Locate the cell with the specified text and output its [X, Y] center coordinate. 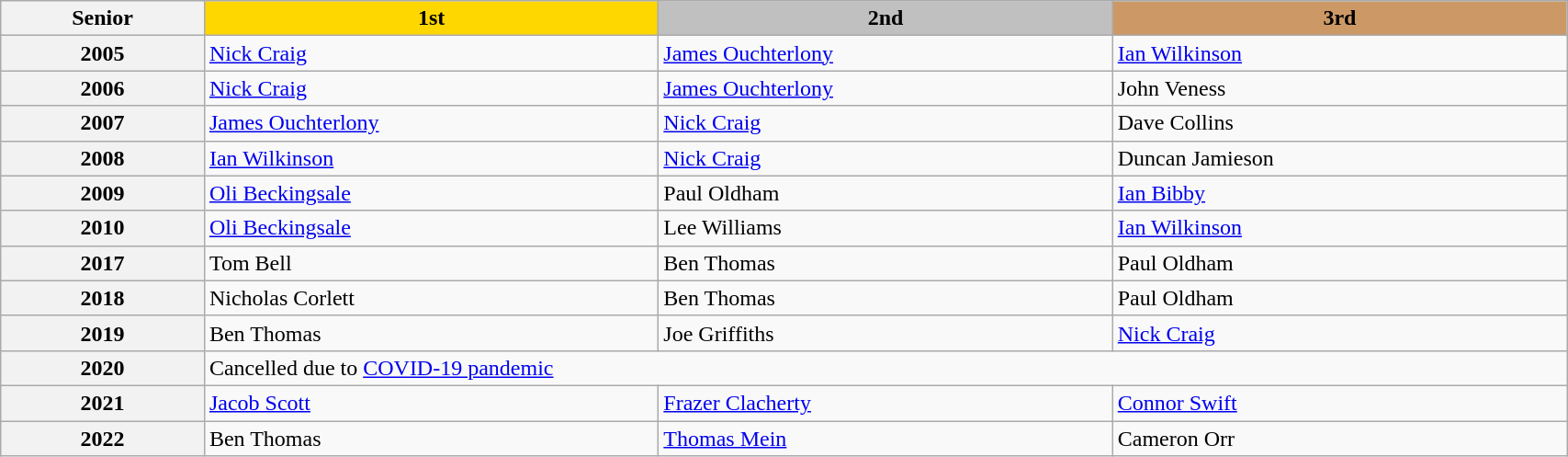
2017 [103, 263]
3rd [1339, 18]
2006 [103, 88]
Duncan Jamieson [1339, 158]
2010 [103, 228]
2005 [103, 53]
Senior [103, 18]
Frazer Clacherty [886, 403]
Nicholas Corlett [431, 298]
Tom Bell [431, 263]
Ian Bibby [1339, 193]
Connor Swift [1339, 403]
2nd [886, 18]
2008 [103, 158]
2022 [103, 439]
Cameron Orr [1339, 439]
Jacob Scott [431, 403]
2020 [103, 368]
2018 [103, 298]
John Veness [1339, 88]
2021 [103, 403]
Cancelled due to COVID-19 pandemic [886, 368]
Thomas Mein [886, 439]
2007 [103, 123]
1st [431, 18]
Joe Griffiths [886, 333]
Dave Collins [1339, 123]
2019 [103, 333]
Lee Williams [886, 228]
2009 [103, 193]
